Return the (x, y) coordinate for the center point of the cell that contains the specified text.  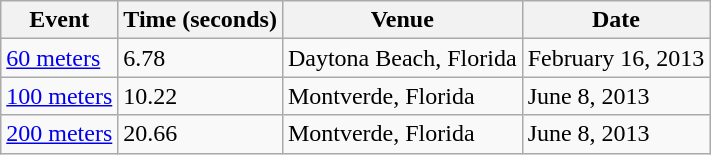
Time (seconds) (200, 20)
Date (616, 20)
200 meters (60, 134)
6.78 (200, 58)
Event (60, 20)
20.66 (200, 134)
100 meters (60, 96)
60 meters (60, 58)
February 16, 2013 (616, 58)
Venue (402, 20)
10.22 (200, 96)
Daytona Beach, Florida (402, 58)
